From the cell containing the given text, extract its center point as (X, Y) coordinate. 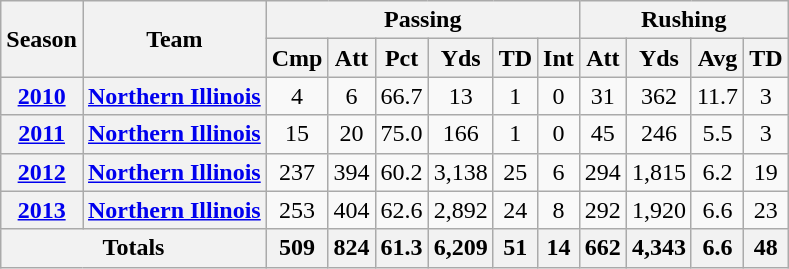
Avg (717, 58)
394 (352, 172)
509 (297, 248)
60.2 (402, 172)
4 (297, 96)
2013 (42, 210)
246 (658, 134)
25 (515, 172)
45 (602, 134)
61.3 (402, 248)
14 (559, 248)
23 (766, 210)
3,138 (460, 172)
62.6 (402, 210)
8 (559, 210)
11.7 (717, 96)
Pct (402, 58)
1,815 (658, 172)
253 (297, 210)
362 (658, 96)
Cmp (297, 58)
Rushing (684, 20)
24 (515, 210)
1,920 (658, 210)
662 (602, 248)
Totals (134, 248)
15 (297, 134)
2011 (42, 134)
237 (297, 172)
2012 (42, 172)
75.0 (402, 134)
824 (352, 248)
4,343 (658, 248)
6,209 (460, 248)
Int (559, 58)
5.5 (717, 134)
13 (460, 96)
6.2 (717, 172)
2,892 (460, 210)
51 (515, 248)
Passing (422, 20)
166 (460, 134)
294 (602, 172)
Team (174, 39)
Season (42, 39)
20 (352, 134)
2010 (42, 96)
48 (766, 248)
19 (766, 172)
404 (352, 210)
66.7 (402, 96)
31 (602, 96)
292 (602, 210)
